Return the [x, y] coordinate for the center point of the cell that contains the specified text.  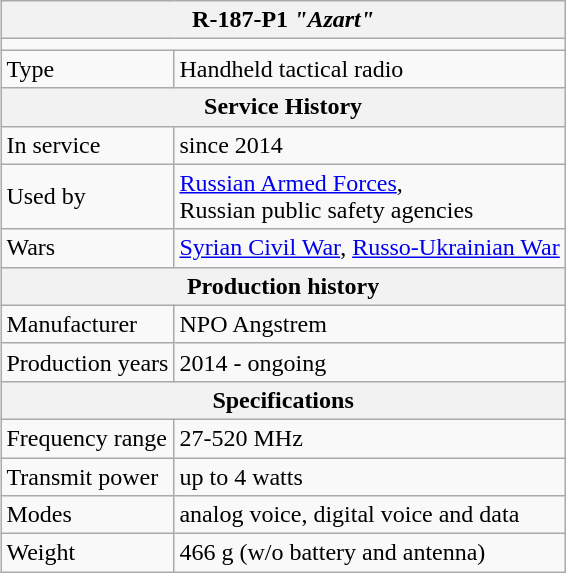
Production years [88, 362]
Type [88, 69]
466 g (w/o battery and antenna) [370, 553]
In service [88, 145]
Russian Armed Forces,Russian public safety agencies [370, 196]
Production history [283, 286]
Frequency range [88, 438]
Transmit power [88, 477]
Handheld tactical radio [370, 69]
Weight [88, 553]
since 2014 [370, 145]
Modes [88, 515]
analog voice, digital voice and data [370, 515]
Used by [88, 196]
Manufacturer [88, 324]
R-187-P1 "Azart" [283, 20]
Syrian Civil War, Russo-Ukrainian War [370, 248]
2014 - ongoing [370, 362]
Service History [283, 107]
Specifications [283, 400]
up to 4 watts [370, 477]
NPO Angstrem [370, 324]
Wars [88, 248]
27-520 MHz [370, 438]
